Determine the (x, y) coordinate at the center of the cell enclosing the given text.  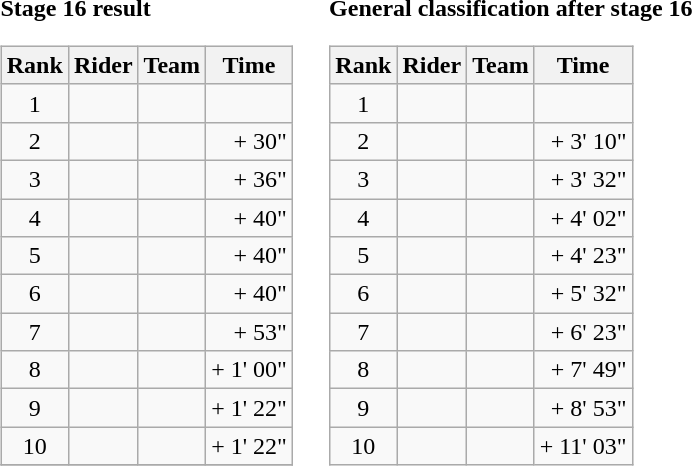
+ 53" (250, 332)
+ 5' 32" (583, 294)
+ 8' 53" (583, 408)
+ 30" (250, 141)
+ 7' 49" (583, 370)
+ 4' 23" (583, 256)
+ 3' 32" (583, 179)
+ 1' 00" (250, 370)
+ 3' 10" (583, 141)
+ 4' 02" (583, 217)
+ 11' 03" (583, 446)
+ 36" (250, 179)
+ 6' 23" (583, 332)
